Pinpoint the cell where the given text exists, returning its (x, y) midpoint coordinate. 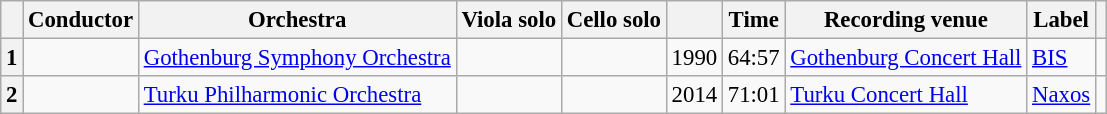
Time (754, 20)
Conductor (81, 20)
Gothenburg Symphony Orchestra (297, 58)
Gothenburg Concert Hall (906, 58)
Naxos (1062, 95)
BIS (1062, 58)
Cello solo (614, 20)
Label (1062, 20)
1990 (694, 58)
Viola solo (508, 20)
Turku Concert Hall (906, 95)
Turku Philharmonic Orchestra (297, 95)
2014 (694, 95)
64:57 (754, 58)
1 (12, 58)
Orchestra (297, 20)
Recording venue (906, 20)
71:01 (754, 95)
2 (12, 95)
